Extract the [X, Y] coordinate from the center of the cell holding the provided text.  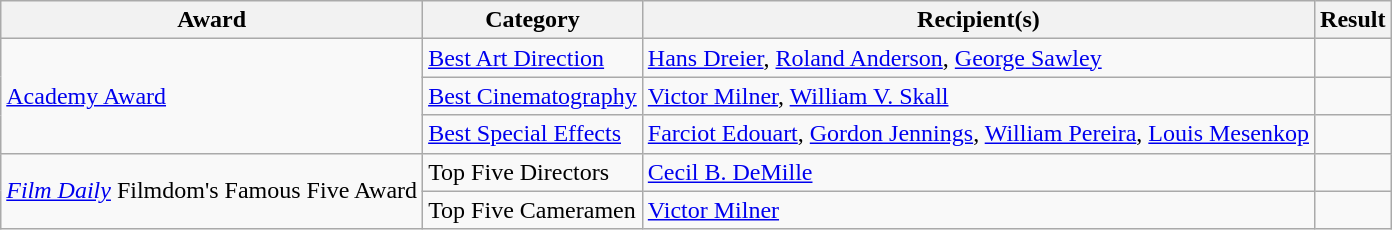
Academy Award [212, 96]
Category [533, 20]
Top Five Directors [533, 172]
Best Cinematography [533, 96]
Farciot Edouart, Gordon Jennings, William Pereira, Louis Mesenkop [978, 134]
Hans Dreier, Roland Anderson, George Sawley [978, 58]
Victor Milner, William V. Skall [978, 96]
Top Five Cameramen [533, 210]
Cecil B. DeMille [978, 172]
Recipient(s) [978, 20]
Best Art Direction [533, 58]
Result [1353, 20]
Film Daily Filmdom's Famous Five Award [212, 191]
Victor Milner [978, 210]
Best Special Effects [533, 134]
Award [212, 20]
